Determine the (x, y) coordinate at the center of the cell enclosing the given text.  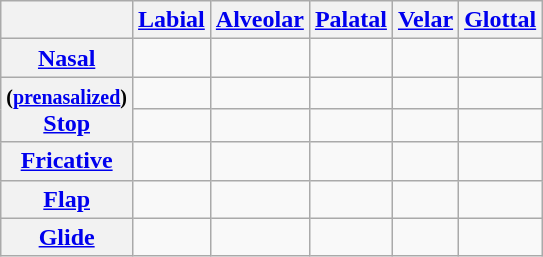
Fricative (67, 161)
Palatal (350, 20)
Alveolar (260, 20)
Flap (67, 199)
(prenasalized)Stop (67, 110)
Glide (67, 237)
Glottal (500, 20)
Nasal (67, 58)
Velar (425, 20)
Labial (172, 20)
